Extract the (x, y) coordinate from the center of the cell holding the provided text.  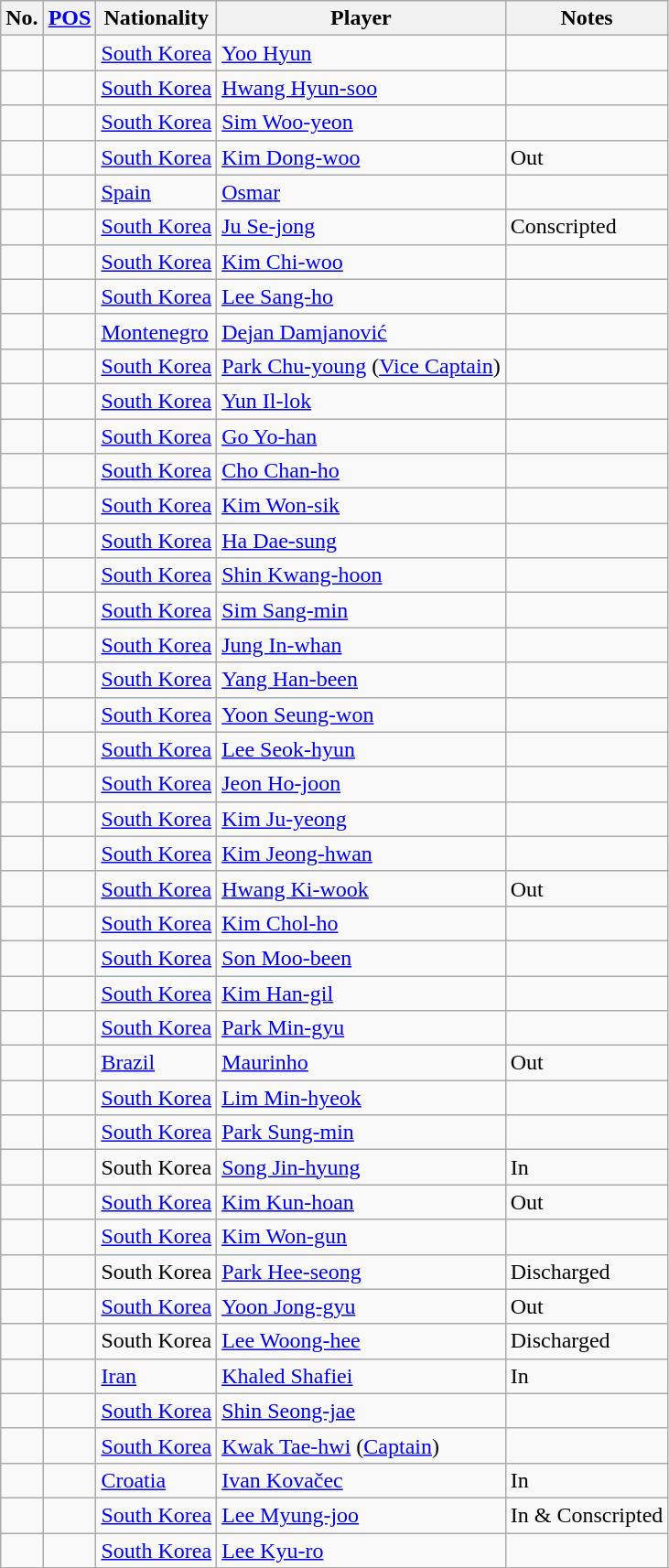
Jeon Ho-joon (361, 784)
Osmar (361, 192)
Kwak Tae-hwi (Captain) (361, 1445)
Lee Sang-ho (361, 296)
No. (22, 18)
Sim Woo-yeon (361, 123)
Hwang Ki-wook (361, 888)
Kim Won-sik (361, 506)
Kim Won-gun (361, 1237)
Player (361, 18)
Khaled Shafiei (361, 1376)
Dejan Damjanović (361, 331)
Yang Han-been (361, 680)
Park Sung-min (361, 1133)
POS (70, 18)
Hwang Hyun-soo (361, 88)
Ha Dae-sung (361, 541)
Yun Il-lok (361, 401)
Song Jin-hyung (361, 1167)
Kim Han-gil (361, 993)
Son Moo-been (361, 958)
Go Yo-han (361, 436)
Kim Dong-woo (361, 157)
Kim Chol-ho (361, 923)
Conscripted (587, 227)
Montenegro (156, 331)
Shin Seong-jae (361, 1411)
Nationality (156, 18)
Kim Ju-yeong (361, 819)
Lee Seok-hyun (361, 749)
Kim Kun-hoan (361, 1202)
Kim Jeong-hwan (361, 854)
Brazil (156, 1063)
Lim Min-hyeok (361, 1098)
Park Chu-young (Vice Captain) (361, 366)
Yoon Seung-won (361, 714)
Maurinho (361, 1063)
Lee Woong-hee (361, 1341)
Shin Kwang-hoon (361, 575)
Croatia (156, 1480)
Park Hee-seong (361, 1272)
Spain (156, 192)
Jung In-whan (361, 645)
Ju Se-jong (361, 227)
Ivan Kovačec (361, 1480)
In & Conscripted (587, 1515)
Iran (156, 1376)
Lee Kyu-ro (361, 1551)
Kim Chi-woo (361, 262)
Notes (587, 18)
Park Min-gyu (361, 1028)
Lee Myung-joo (361, 1515)
Yoo Hyun (361, 53)
Cho Chan-ho (361, 471)
Sim Sang-min (361, 610)
Yoon Jong-gyu (361, 1306)
